Detect which cell encompasses the target text, then output its (x, y) center coordinate. 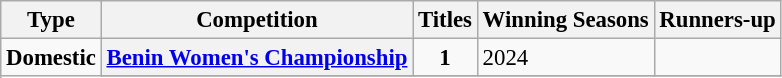
Runners-up (718, 20)
Competition (257, 20)
Type (51, 20)
Domestic (51, 58)
1 (446, 58)
Winning Seasons (566, 20)
2024 (566, 58)
Titles (446, 20)
Benin Women's Championship (257, 58)
